Output the (X, Y) coordinate of the center of the cell containing the given text.  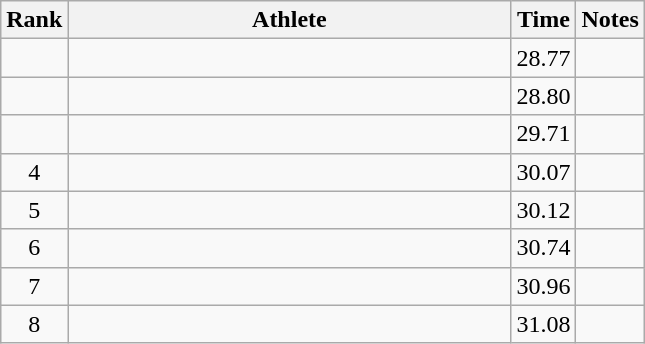
5 (34, 210)
8 (34, 324)
30.74 (544, 248)
Rank (34, 20)
29.71 (544, 134)
Time (544, 20)
28.80 (544, 96)
4 (34, 172)
30.07 (544, 172)
30.12 (544, 210)
30.96 (544, 286)
6 (34, 248)
Athlete (290, 20)
31.08 (544, 324)
7 (34, 286)
Notes (610, 20)
28.77 (544, 58)
